Provide the (X, Y) coordinate of the cell's center where the given text is located.  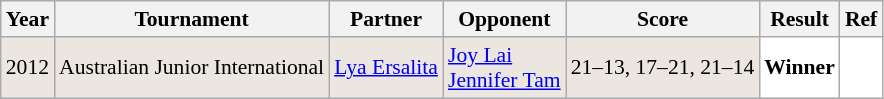
Lya Ersalita (386, 68)
Joy Lai Jennifer Tam (504, 68)
Winner (800, 68)
Year (28, 19)
Tournament (192, 19)
Result (800, 19)
2012 (28, 68)
Opponent (504, 19)
Partner (386, 19)
Australian Junior International (192, 68)
21–13, 17–21, 21–14 (663, 68)
Ref (861, 19)
Score (663, 19)
